Detect which cell encompasses the target text, then output its (x, y) center coordinate. 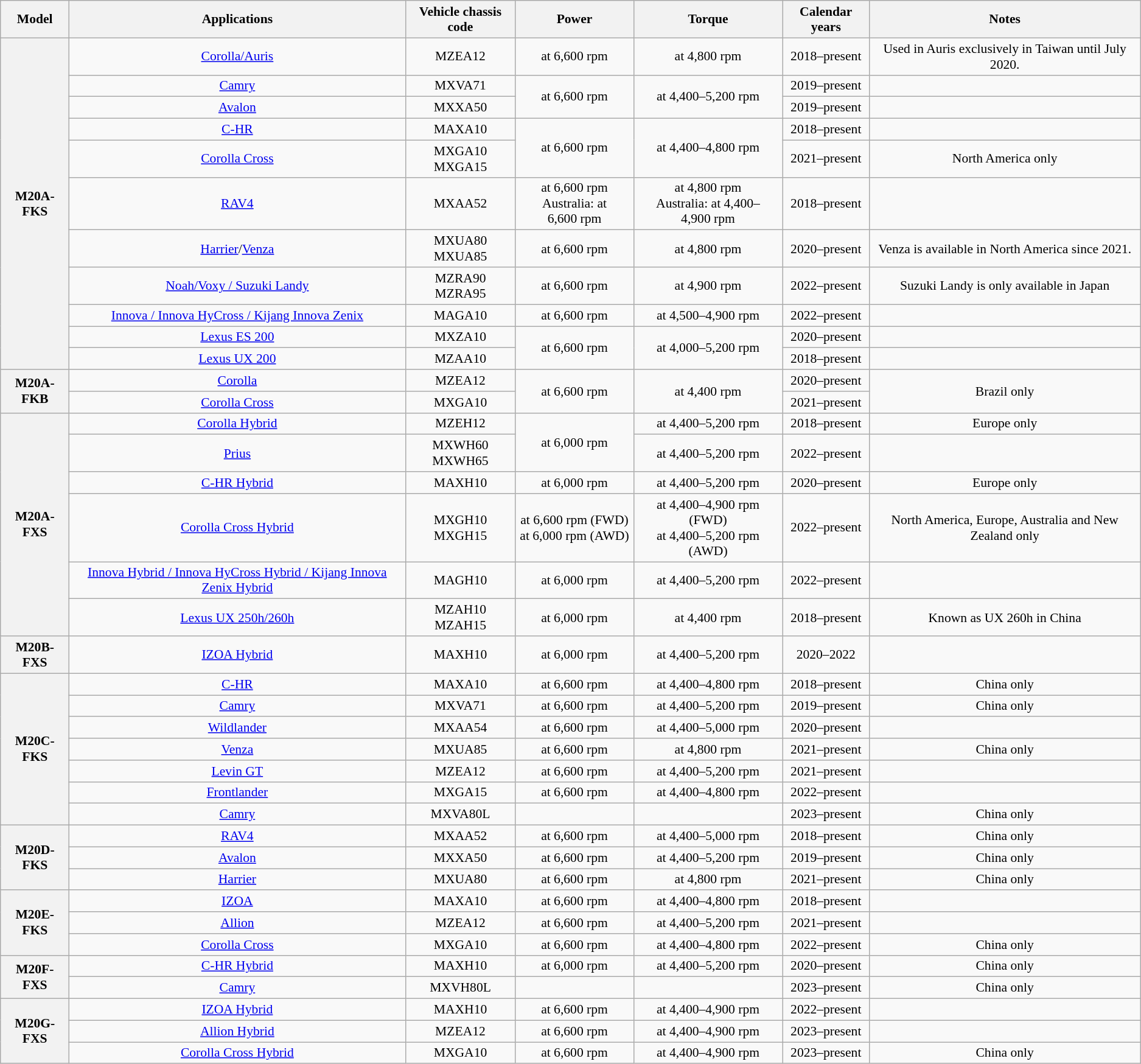
M20A-FKB (35, 391)
M20A-FKS (35, 203)
MXZA10 (460, 337)
MXWH60MXWH65 (460, 453)
Venza is available in North America since 2021. (1005, 248)
Wildlander (237, 728)
Frontlander (237, 793)
Model (35, 19)
MXUA85 (460, 749)
at 6,600 rpm (FWD) at 6,000 rpm (AWD) (574, 528)
Lexus UX 250h/260h (237, 617)
MXUA80MXUA85 (460, 248)
Corolla Hybrid (237, 424)
at 4,800 rpmAustralia: at 4,400–4,900 rpm (708, 203)
Harrier (237, 880)
Harrier/Venza (237, 248)
at 4,000–5,200 rpm (708, 348)
Brazil only (1005, 391)
Allion (237, 923)
MZAA10 (460, 359)
North America, Europe, Australia and New Zealand only (1005, 528)
MXVH80L (460, 988)
Used in Auris exclusively in Taiwan until July 2020. (1005, 56)
at 6,600 rpmAustralia: at 6,600 rpm (574, 203)
Innova Hybrid / Innova HyCross Hybrid / Kijang Innova Zenix Hybrid (237, 581)
Innova / Innova HyCross / Kijang Innova Zenix (237, 315)
MXGH10MXGH15 (460, 528)
MXGA15 (460, 793)
M20F-FXS (35, 976)
MXAA54 (460, 728)
MAGH10 (460, 581)
Venza (237, 749)
at 4,500–4,900 rpm (708, 315)
M20A-FXS (35, 525)
MXUA80 (460, 880)
M20C-FKS (35, 749)
Corolla/Auris (237, 56)
Power (574, 19)
Levin GT (237, 771)
Noah/Voxy / Suzuki Landy (237, 286)
Corolla (237, 380)
Suzuki Landy is only available in Japan (1005, 286)
MXVA80L (460, 814)
MZRA90MZRA95 (460, 286)
MAGA10 (460, 315)
IZOA (237, 901)
Vehicle chassis code (460, 19)
M20B-FXS (35, 655)
Lexus UX 200 (237, 359)
at 4,900 rpm (708, 286)
MZEH12 (460, 424)
MXGA10MXGA15 (460, 158)
Calendar years (826, 19)
Applications (237, 19)
Prius (237, 453)
North America only (1005, 158)
Known as UX 260h in China (1005, 617)
M20D-FKS (35, 858)
Torque (708, 19)
at 4,400–4,900 rpm (FWD) at 4,400–5,200 rpm (AWD) (708, 528)
Notes (1005, 19)
2020–2022 (826, 655)
Allion Hybrid (237, 1031)
MZAH10MZAH15 (460, 617)
M20G-FXS (35, 1031)
Lexus ES 200 (237, 337)
M20E-FKS (35, 923)
